Find where the given text appears and provide that cell's center as (x, y) coordinate. 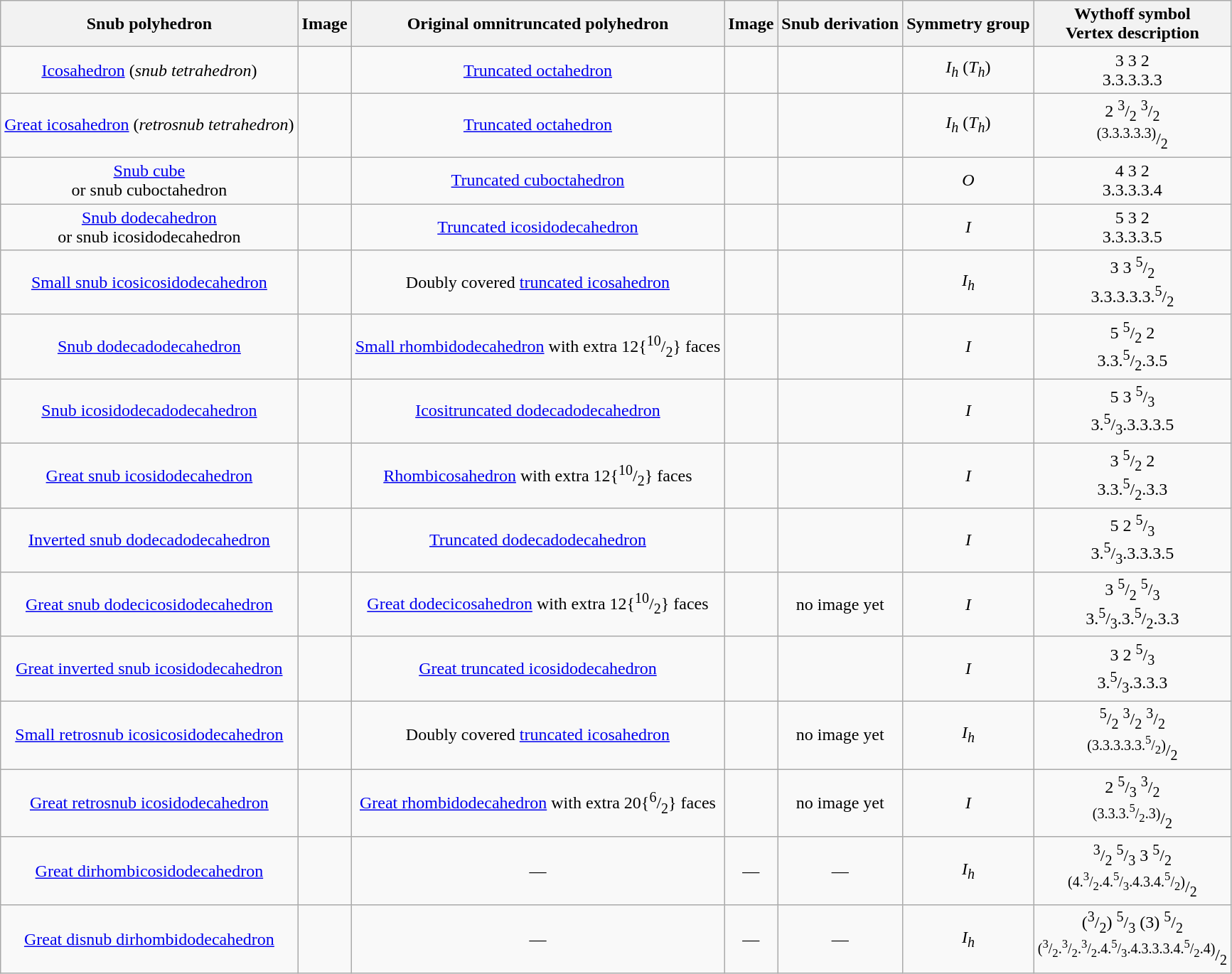
Snub polyhedron (149, 24)
(3/2) 5/3 (3) 5/2(3/2.3/2.3/2.4.5/3.4.3.3.3.4.5/2.4)/2 (1132, 939)
Snub icosidodecadodecahedron (149, 411)
Wythoff symbolVertex description (1132, 24)
O (968, 181)
5 3 5/33.5/3.3.3.3.5 (1132, 411)
2 3/2 3/2(3.3.3.3.3)/2 (1132, 125)
3 2 5/33.5/3.3.3.3 (1132, 668)
Great truncated icosidodecahedron (537, 668)
Truncated icosidodecahedron (537, 228)
Snub cubeor snub cuboctahedron (149, 181)
Great rhombidodecahedron with extra 20{6/2} faces (537, 803)
Great snub dodecicosidodecahedron (149, 604)
Truncated dodecadodecahedron (537, 540)
5 3 23.3.3.3.5 (1132, 228)
Great icosahedron (retrosnub tetrahedron) (149, 125)
Great inverted snub icosidodecahedron (149, 668)
3 5/2 23.3.5/2.3.3 (1132, 475)
5 2 5/33.5/3.3.3.3.5 (1132, 540)
Snub dodecadodecahedron (149, 347)
3 3 23.3.3.3.3 (1132, 70)
3/2 5/3 3 5/2(4.3/2.4.5/3.4.3.4.5/2)/2 (1132, 871)
Great disnub dirhombidodecahedron (149, 939)
Icositruncated dodecadodecahedron (537, 411)
Inverted snub dodecadodecahedron (149, 540)
Icosahedron (snub tetrahedron) (149, 70)
Small rhombidodecahedron with extra 12{10/2} faces (537, 347)
3 5/2 5/33.5/3.3.5/2.3.3 (1132, 604)
Great snub icosidodecahedron (149, 475)
2 5/3 3/2(3.3.3.5/2.3)/2 (1132, 803)
Symmetry group (968, 24)
Truncated cuboctahedron (537, 181)
Small snub icosicosidodecahedron (149, 283)
Great retrosnub icosidodecahedron (149, 803)
Small retrosnub icosicosidodecahedron (149, 735)
3 3 5/23.3.3.3.3.5/2 (1132, 283)
Rhombicosahedron with extra 12{10/2} faces (537, 475)
Great dodecicosahedron with extra 12{10/2} faces (537, 604)
Original omnitruncated polyhedron (537, 24)
Great dirhombicosidodecahedron (149, 871)
5 5/2 23.3.5/2.3.5 (1132, 347)
5/2 3/2 3/2(3.3.3.3.3.5/2)/2 (1132, 735)
4 3 23.3.3.3.4 (1132, 181)
Snub derivation (840, 24)
Snub dodecahedronor snub icosidodecahedron (149, 228)
